Detect which cell encompasses the target text, then output its (x, y) center coordinate. 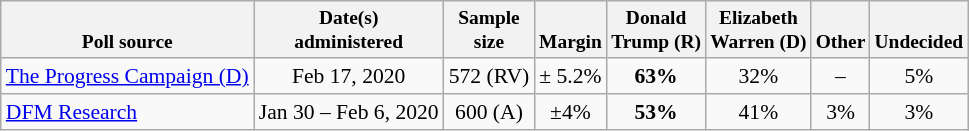
The Progress Campaign (D) (128, 76)
Feb 17, 2020 (349, 76)
600 (A) (490, 112)
DFM Research (128, 112)
DonaldTrump (R) (656, 30)
Margin (570, 30)
±4% (570, 112)
Samplesize (490, 30)
Jan 30 – Feb 6, 2020 (349, 112)
Poll source (128, 30)
41% (758, 112)
Undecided (919, 30)
± 5.2% (570, 76)
572 (RV) (490, 76)
63% (656, 76)
32% (758, 76)
5% (919, 76)
Date(s)administered (349, 30)
ElizabethWarren (D) (758, 30)
– (840, 76)
Other (840, 30)
53% (656, 112)
